Provide the [x, y] coordinate of the cell's center where the given text is located.  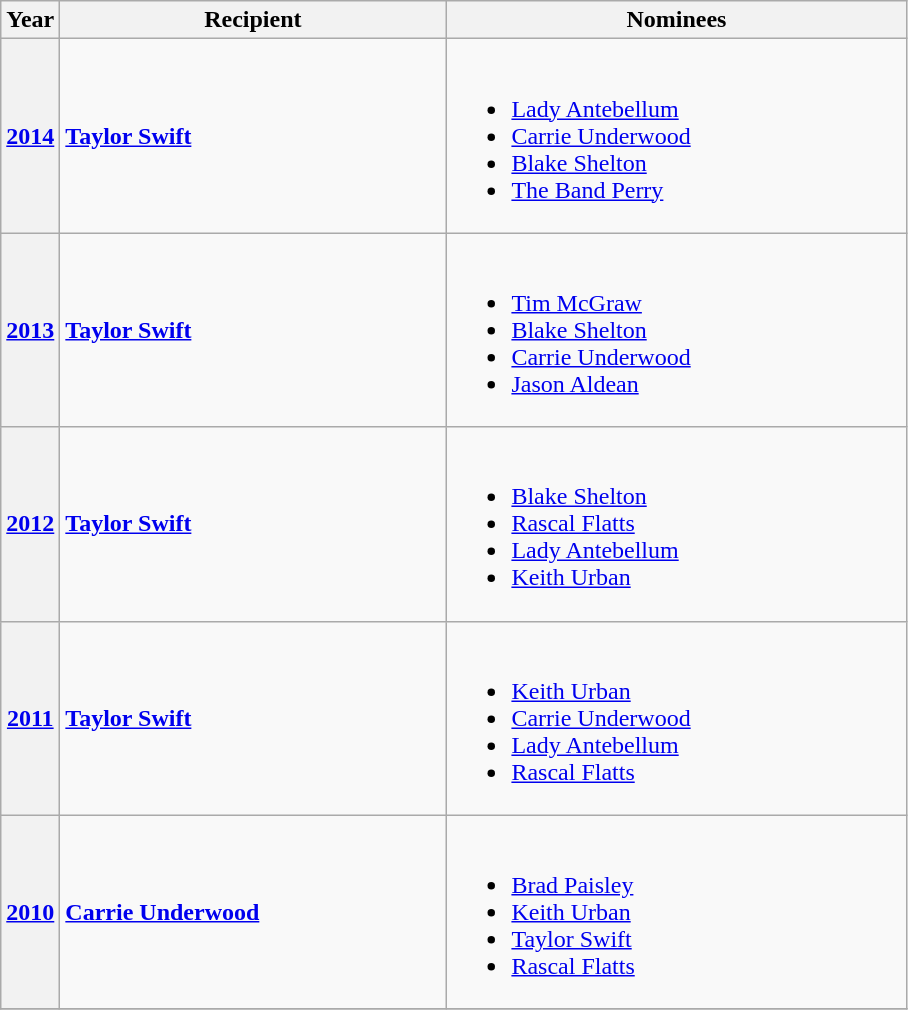
Nominees [676, 20]
Recipient [253, 20]
Tim McGrawBlake SheltonCarrie UnderwoodJason Aldean [676, 330]
Carrie Underwood [253, 912]
Lady AntebellumCarrie UnderwoodBlake SheltonThe Band Perry [676, 136]
Keith UrbanCarrie UnderwoodLady AntebellumRascal Flatts [676, 718]
2012 [30, 524]
2013 [30, 330]
2010 [30, 912]
2011 [30, 718]
Year [30, 20]
Brad PaisleyKeith UrbanTaylor SwiftRascal Flatts [676, 912]
Blake SheltonRascal FlattsLady AntebellumKeith Urban [676, 524]
2014 [30, 136]
